Output the [X, Y] coordinate of the center of the cell containing the given text.  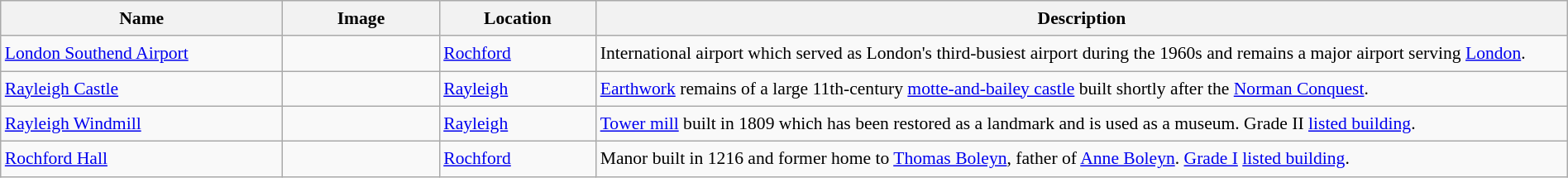
Earthwork remains of a large 11th-century motte-and-bailey castle built shortly after the Norman Conquest. [1082, 89]
Rayleigh Castle [142, 89]
Manor built in 1216 and former home to Thomas Boleyn, father of Anne Boleyn. Grade I listed building. [1082, 159]
International airport which served as London's third-busiest airport during the 1960s and remains a major airport serving London. [1082, 55]
Image [361, 18]
Rochford Hall [142, 159]
Tower mill built in 1809 which has been restored as a landmark and is used as a museum. Grade II listed building. [1082, 124]
Location [518, 18]
Name [142, 18]
Rayleigh Windmill [142, 124]
London Southend Airport [142, 55]
Description [1082, 18]
